From the cell containing the given text, extract its center point as [X, Y] coordinate. 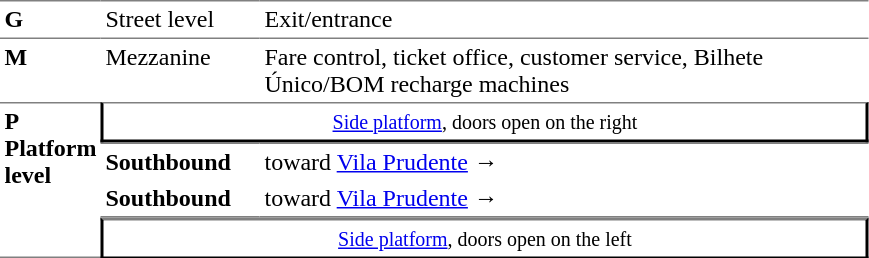
Street level [180, 19]
Mezzanine [180, 70]
Exit/entrance [564, 19]
G [50, 19]
M [50, 70]
Fare control, ticket office, customer service, Bilhete Único/BOM recharge machines [564, 70]
Side platform, doors open on the right [485, 122]
PPlatform level [50, 180]
Side platform, doors open on the left [485, 238]
